Scan for the cell matching the given text and deliver its [X, Y] coordinate at center. 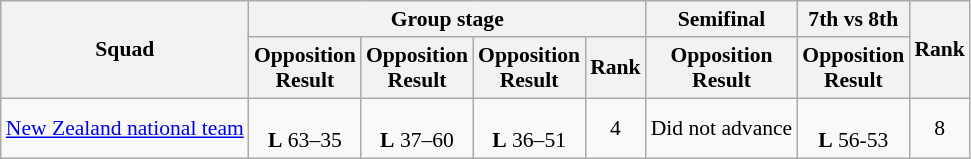
Squad [125, 50]
Group stage [448, 19]
8 [940, 128]
Semifinal [722, 19]
L 56-53 [853, 128]
4 [616, 128]
7th vs 8th [853, 19]
L 63–35 [305, 128]
Did not advance [722, 128]
New Zealand national team [125, 128]
L 37–60 [417, 128]
L 36–51 [529, 128]
